Extract the (X, Y) coordinate from the center of the cell holding the provided text.  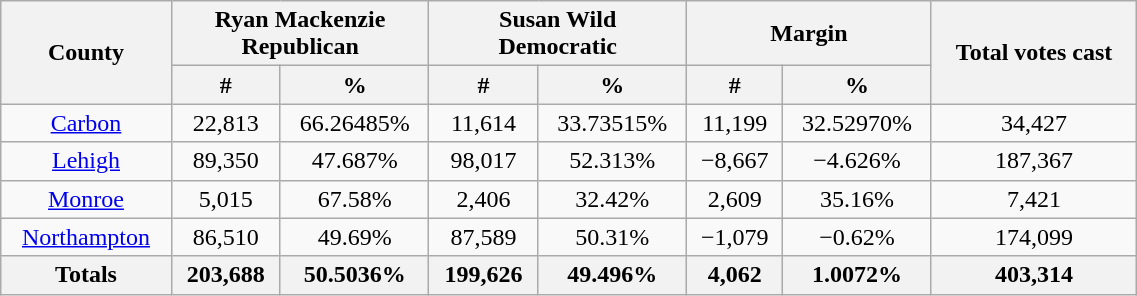
35.16% (857, 199)
89,350 (226, 161)
Ryan MackenzieRepublican (300, 34)
187,367 (1034, 161)
−4.626% (857, 161)
98,017 (484, 161)
11,614 (484, 123)
66.26485% (354, 123)
67.58% (354, 199)
199,626 (484, 275)
2,609 (735, 199)
174,099 (1034, 237)
47.687% (354, 161)
Lehigh (86, 161)
34,427 (1034, 123)
−1,079 (735, 237)
Carbon (86, 123)
32.52970% (857, 123)
49.496% (612, 275)
11,199 (735, 123)
2,406 (484, 199)
50.31% (612, 237)
52.313% (612, 161)
County (86, 52)
1.0072% (857, 275)
−8,667 (735, 161)
403,314 (1034, 275)
Monroe (86, 199)
32.42% (612, 199)
203,688 (226, 275)
7,421 (1034, 199)
Susan WildDemocratic (558, 34)
86,510 (226, 237)
87,589 (484, 237)
4,062 (735, 275)
Margin (810, 34)
50.5036% (354, 275)
33.73515% (612, 123)
Totals (86, 275)
Northampton (86, 237)
5,015 (226, 199)
22,813 (226, 123)
Total votes cast (1034, 52)
−0.62% (857, 237)
49.69% (354, 237)
